Extract the (X, Y) coordinate from the center of the cell holding the provided text.  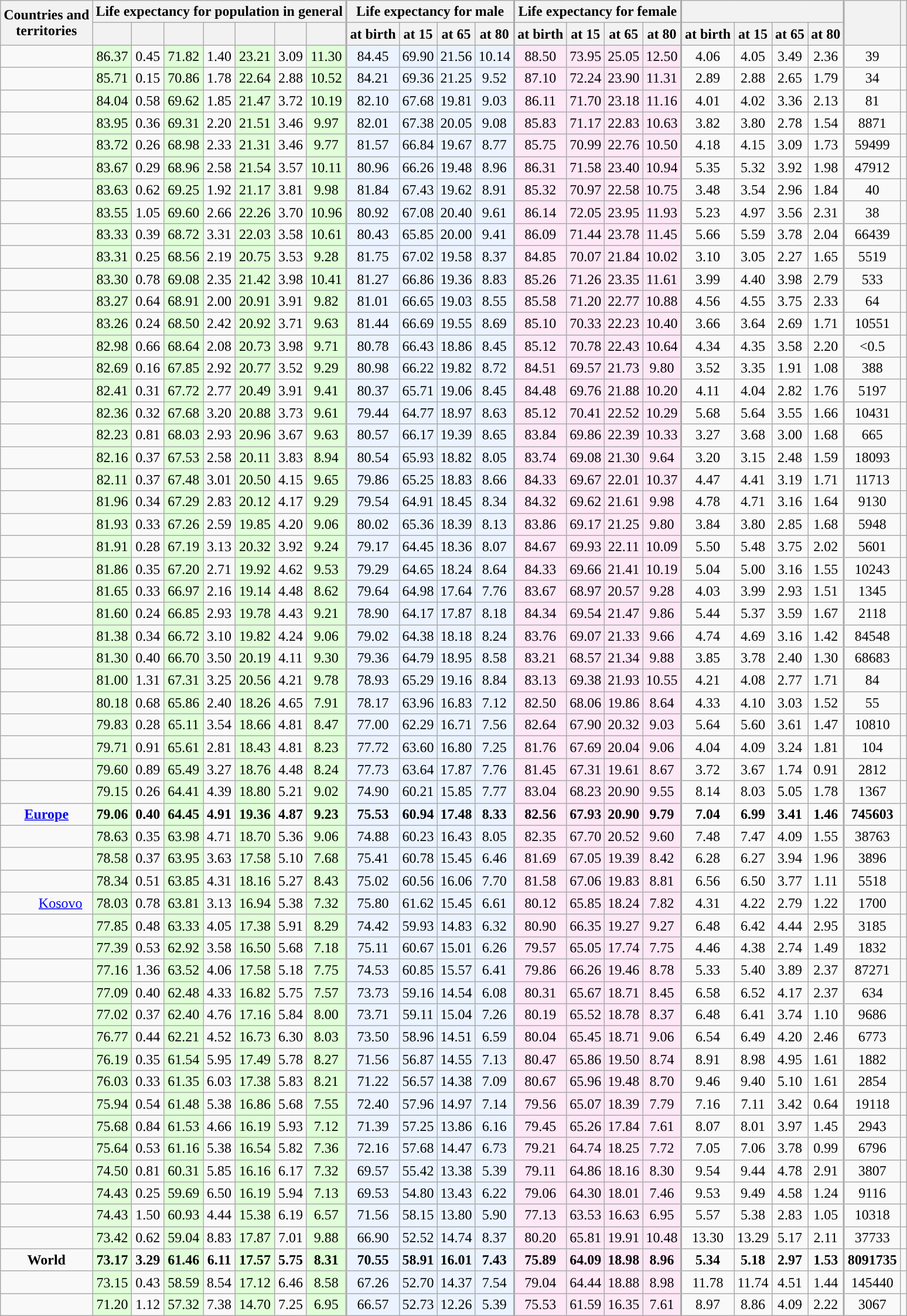
0.32 (148, 413)
10.55 (662, 681)
47912 (872, 168)
63.60 (418, 747)
66.72 (184, 635)
10.37 (662, 480)
1.81 (826, 747)
1.11 (826, 881)
4.34 (708, 346)
60.67 (418, 948)
81.93 (112, 524)
79.21 (540, 1148)
4.08 (753, 681)
22.64 (254, 78)
19.46 (623, 970)
69.60 (184, 212)
74.88 (373, 836)
81.96 (112, 502)
76.77 (112, 1037)
75.94 (112, 1104)
54.80 (418, 1193)
2.81 (219, 747)
70.99 (586, 145)
5.34 (708, 1260)
9686 (872, 1015)
5.40 (753, 970)
81.30 (112, 658)
4.95 (790, 1059)
82.36 (112, 413)
65.52 (586, 1015)
13.43 (456, 1193)
2.08 (219, 346)
82.16 (112, 457)
4.55 (753, 302)
4.74 (708, 635)
2.22 (826, 1304)
3.89 (790, 970)
8.78 (662, 970)
64.41 (184, 792)
3.77 (790, 881)
11.78 (708, 1282)
39 (872, 56)
81.69 (540, 859)
8.34 (495, 502)
20.77 (254, 368)
78.93 (373, 681)
76.03 (112, 1082)
77.09 (112, 993)
83.04 (540, 792)
9.65 (326, 480)
8.81 (662, 881)
9.40 (753, 1082)
4.46 (708, 948)
1.42 (826, 635)
533 (872, 279)
11.45 (662, 234)
9.24 (326, 546)
80.20 (540, 1238)
4.24 (291, 635)
64.79 (418, 658)
14.51 (456, 1037)
80.54 (373, 457)
8.01 (753, 1126)
68.56 (184, 257)
19.61 (623, 770)
9.21 (326, 613)
84.21 (373, 78)
21.42 (254, 279)
2.69 (790, 324)
56.87 (418, 1059)
6.26 (495, 948)
0.15 (148, 78)
20.56 (254, 681)
6.57 (326, 1215)
15.85 (456, 792)
5.66 (708, 234)
1.36 (148, 970)
2.36 (826, 56)
1.45 (826, 1126)
83.21 (540, 658)
8.74 (662, 1059)
67.43 (418, 190)
5.21 (291, 792)
1.30 (826, 658)
20.04 (623, 747)
84.51 (540, 368)
10.29 (662, 413)
665 (872, 435)
79.04 (540, 1282)
63.64 (418, 770)
16.83 (456, 703)
67.69 (586, 747)
Countries andterritories (47, 23)
3.57 (291, 168)
4.76 (219, 1015)
1.47 (826, 725)
18093 (872, 457)
74.42 (373, 925)
21.41 (623, 569)
34 (872, 78)
18.66 (254, 725)
17.16 (254, 1015)
80.12 (540, 903)
84.67 (540, 546)
0.45 (148, 56)
6.52 (753, 993)
3.61 (790, 725)
14.70 (254, 1304)
9.82 (326, 302)
8.86 (753, 1304)
82.23 (112, 435)
77.85 (112, 925)
67.72 (184, 391)
5.57 (708, 1215)
66.69 (418, 324)
69.17 (586, 524)
16.01 (456, 1260)
9.44 (753, 1171)
25.05 (623, 56)
14.38 (456, 1082)
68.72 (184, 234)
17.74 (623, 948)
17.48 (456, 814)
634 (872, 993)
4.03 (708, 591)
13.38 (456, 1171)
8.70 (662, 1082)
7.38 (219, 1304)
71.82 (184, 56)
84.32 (540, 502)
8.00 (326, 1015)
8.66 (495, 480)
69.31 (184, 123)
8.21 (326, 1082)
60.93 (184, 1215)
19.81 (456, 101)
82.98 (112, 346)
5601 (872, 546)
37733 (872, 1238)
2.13 (826, 101)
75.80 (373, 903)
21.61 (623, 502)
5.05 (790, 792)
6.42 (753, 925)
80.96 (373, 168)
86.14 (540, 212)
67.29 (184, 502)
82.56 (540, 814)
19.06 (456, 391)
52.73 (418, 1304)
22.39 (623, 435)
21.34 (623, 658)
67.05 (586, 859)
65.07 (586, 1104)
8871 (872, 123)
82.50 (540, 703)
3.48 (708, 190)
2.89 (708, 78)
18.98 (623, 1260)
69.76 (586, 391)
8.14 (708, 792)
2.04 (826, 234)
10.33 (662, 435)
86.37 (112, 56)
15.01 (456, 948)
38 (872, 212)
81.60 (112, 613)
3.64 (753, 324)
62.92 (184, 948)
8.65 (495, 435)
77.00 (373, 725)
81.57 (373, 145)
5.44 (708, 613)
1345 (872, 591)
60.78 (418, 859)
3.74 (790, 1015)
67.53 (184, 457)
3.97 (790, 1126)
79.11 (540, 1171)
23.18 (623, 101)
1.40 (219, 56)
8.55 (495, 302)
81.65 (112, 591)
6.59 (495, 1037)
9.02 (326, 792)
3.36 (790, 101)
1.85 (219, 101)
75.89 (540, 1260)
78.58 (112, 859)
19.62 (456, 190)
1.53 (826, 1260)
64.65 (418, 569)
3.29 (148, 1260)
79.45 (540, 1126)
1.91 (790, 368)
83.72 (112, 145)
65.29 (418, 681)
3185 (872, 925)
1.59 (826, 457)
6796 (872, 1148)
3.55 (790, 413)
3.70 (291, 212)
86.11 (540, 101)
388 (872, 368)
8.69 (495, 324)
81.38 (112, 635)
8.23 (326, 747)
6.28 (708, 859)
19.78 (254, 613)
6.16 (495, 1126)
7.55 (326, 1104)
18.82 (456, 457)
63.52 (184, 970)
2.92 (219, 368)
79.56 (540, 1104)
66.57 (373, 1304)
1.31 (148, 681)
3.19 (790, 480)
4.69 (753, 635)
64.74 (586, 1148)
68683 (872, 658)
4.91 (219, 814)
9.97 (326, 123)
3.31 (219, 234)
66.86 (418, 279)
61.54 (184, 1059)
1.52 (826, 703)
10.94 (662, 168)
16.50 (254, 948)
20.40 (456, 212)
3.82 (708, 123)
64.30 (586, 1193)
71.39 (373, 1126)
21.73 (623, 368)
66439 (872, 234)
19.86 (623, 703)
8.18 (495, 613)
22.03 (254, 234)
7.09 (495, 1082)
61.35 (184, 1082)
8.62 (326, 591)
15.57 (456, 970)
5.23 (708, 212)
1.84 (826, 190)
66.22 (418, 368)
57.25 (418, 1126)
79.71 (112, 747)
72.16 (373, 1148)
71.17 (586, 123)
0.43 (148, 1282)
16.86 (254, 1104)
4.52 (219, 1037)
0.68 (148, 703)
5.48 (753, 546)
6.32 (495, 925)
40 (872, 190)
18.18 (456, 635)
14.97 (456, 1104)
82.11 (112, 480)
23.90 (623, 78)
0.51 (148, 881)
84.48 (540, 391)
64.17 (418, 613)
65.25 (418, 480)
10318 (872, 1215)
10.02 (662, 257)
70.41 (586, 413)
5948 (872, 524)
13.86 (456, 1126)
20.91 (254, 302)
8.47 (326, 725)
2812 (872, 770)
57.68 (418, 1148)
65.05 (586, 948)
6.54 (708, 1037)
9.78 (326, 681)
81.76 (540, 747)
64.38 (418, 635)
13.80 (456, 1215)
64.77 (418, 413)
79.54 (373, 502)
4.87 (291, 814)
10431 (872, 413)
18.83 (456, 480)
6.58 (708, 993)
83.95 (112, 123)
16.16 (254, 1171)
18.78 (623, 1015)
9.64 (662, 457)
2.27 (790, 257)
69.90 (418, 56)
1.96 (826, 859)
10.41 (326, 279)
67.48 (184, 480)
5.83 (291, 1082)
2.35 (219, 279)
4.22 (753, 903)
10.63 (662, 123)
5.85 (219, 1171)
83.55 (112, 212)
10.09 (662, 546)
0.48 (148, 925)
60.85 (418, 970)
6.27 (753, 859)
0.99 (826, 1148)
63.53 (586, 1215)
65.67 (586, 993)
18.45 (456, 502)
22.83 (623, 123)
8.13 (495, 524)
81.27 (373, 279)
56.57 (418, 1082)
1.54 (826, 123)
10551 (872, 324)
82.41 (112, 391)
66.70 (184, 658)
1367 (872, 792)
7.16 (708, 1104)
1.44 (826, 1282)
17.64 (456, 591)
Kosovo (47, 903)
84 (872, 681)
23.35 (623, 279)
58.96 (418, 1037)
21.51 (254, 123)
3.53 (291, 257)
65.49 (184, 770)
Life expectancy for male (430, 12)
71.44 (586, 234)
8.29 (326, 925)
6.17 (291, 1171)
7.01 (291, 1238)
5.27 (291, 881)
2.11 (826, 1238)
69.67 (586, 480)
80.19 (540, 1015)
4.58 (790, 1193)
8.63 (495, 413)
84.04 (112, 101)
16.35 (623, 1304)
83.86 (540, 524)
8.31 (326, 1260)
2.78 (790, 123)
2.31 (826, 212)
1.08 (826, 368)
14.83 (456, 925)
3.56 (790, 212)
7.48 (708, 836)
69.36 (418, 78)
0.58 (148, 101)
71.70 (586, 101)
3.41 (790, 814)
5.90 (495, 1215)
77.72 (373, 747)
20.11 (254, 457)
5.37 (753, 613)
11.31 (662, 78)
4.65 (291, 703)
20.00 (456, 234)
1832 (872, 948)
67.20 (184, 569)
18.01 (623, 1193)
4.39 (219, 792)
62.48 (184, 993)
5.84 (291, 1015)
3.24 (790, 747)
1.74 (790, 770)
<0.5 (872, 346)
82.64 (540, 725)
8.97 (708, 1304)
23.78 (623, 234)
1.12 (148, 1304)
2.91 (826, 1171)
3807 (872, 1171)
15.04 (456, 1015)
14.54 (456, 993)
3.85 (708, 658)
19.55 (456, 324)
61.48 (184, 1104)
62.21 (184, 1037)
1.22 (826, 903)
72.24 (586, 78)
60.56 (418, 881)
78.63 (112, 836)
11713 (872, 480)
85.75 (540, 145)
5.35 (708, 168)
22.23 (623, 324)
3.73 (291, 413)
79.17 (373, 546)
66.43 (418, 346)
9.71 (326, 346)
80.02 (373, 524)
83.76 (540, 635)
75.02 (373, 881)
66.85 (184, 613)
8.67 (662, 770)
18.80 (254, 792)
77.39 (112, 948)
83.26 (112, 324)
74.50 (112, 1171)
1.76 (826, 391)
1.66 (826, 413)
4.40 (753, 279)
0.29 (148, 168)
65.26 (586, 1126)
65.11 (184, 725)
80.98 (373, 368)
14.47 (456, 1148)
9.27 (662, 925)
4.35 (753, 346)
0.36 (148, 123)
5.94 (291, 1193)
20.73 (254, 346)
66.35 (586, 925)
68.91 (184, 302)
World (47, 1260)
79.36 (373, 658)
2.02 (826, 546)
14.37 (456, 1282)
14.55 (456, 1059)
7.82 (662, 903)
7.56 (495, 725)
3.63 (219, 859)
72.05 (586, 212)
7.54 (495, 1282)
64 (872, 302)
10.75 (662, 190)
3.01 (219, 480)
5519 (872, 257)
21.17 (254, 190)
23.40 (623, 168)
81 (872, 101)
75.68 (112, 1126)
16.43 (456, 836)
7.68 (326, 859)
5.95 (219, 1059)
72.40 (373, 1104)
16.73 (254, 1037)
21.88 (623, 391)
19118 (872, 1104)
61.16 (184, 1148)
2.66 (219, 212)
59.69 (184, 1193)
81.00 (112, 681)
6.56 (708, 881)
9.08 (495, 123)
2.16 (219, 591)
22.26 (254, 212)
19.67 (456, 145)
57.32 (184, 1304)
57.96 (418, 1104)
69.25 (184, 190)
58.91 (418, 1260)
9.77 (326, 145)
13.29 (753, 1238)
23.21 (254, 56)
1.49 (826, 948)
5.82 (291, 1148)
0.84 (148, 1126)
10.11 (326, 168)
83.63 (112, 190)
10.50 (662, 145)
3.66 (708, 324)
18.26 (254, 703)
Life expectancy for population in general (219, 12)
7.70 (495, 881)
69.66 (586, 569)
1.67 (826, 613)
64.86 (586, 1171)
77.16 (112, 970)
1.65 (826, 257)
11.30 (326, 56)
9.23 (326, 814)
5.93 (291, 1126)
65.36 (418, 524)
14.74 (456, 1238)
18.95 (456, 658)
23.95 (623, 212)
73.73 (373, 993)
67.90 (586, 725)
8091735 (872, 1260)
66.65 (418, 302)
4.38 (753, 948)
69.93 (586, 546)
4.10 (753, 703)
8.72 (495, 368)
60.23 (418, 836)
81.45 (540, 770)
4.62 (291, 569)
68.03 (184, 435)
16.82 (254, 993)
82.35 (540, 836)
9.54 (708, 1171)
73.50 (373, 1037)
75.41 (373, 859)
20.50 (254, 480)
62.40 (184, 1015)
74.53 (373, 970)
64.09 (586, 1260)
1.73 (826, 145)
61.59 (586, 1304)
81.58 (540, 881)
10.88 (662, 302)
82.01 (373, 123)
80.92 (373, 212)
75.64 (112, 1148)
20.19 (254, 658)
1.46 (826, 814)
5518 (872, 881)
22.11 (623, 546)
20.75 (254, 257)
70.33 (586, 324)
8.30 (662, 1171)
9130 (872, 502)
3067 (872, 1304)
10.48 (662, 1238)
81.84 (373, 190)
6.49 (753, 1037)
7.06 (753, 1148)
73.71 (373, 1015)
0.16 (148, 368)
2118 (872, 613)
19.92 (254, 569)
9.46 (708, 1082)
79.64 (373, 591)
20.88 (254, 413)
6.73 (495, 1148)
2.96 (790, 190)
79.15 (112, 792)
3.49 (790, 56)
68.50 (184, 324)
2.82 (790, 391)
2.95 (826, 925)
1.10 (826, 1015)
4.51 (790, 1282)
7.57 (326, 993)
4.66 (219, 1126)
75.11 (373, 948)
5.50 (708, 546)
3.50 (219, 658)
5.32 (753, 168)
2.59 (219, 524)
65.96 (586, 1082)
63.33 (184, 925)
70.97 (586, 190)
20.57 (623, 591)
81.01 (373, 302)
2.48 (790, 457)
65.93 (418, 457)
63.96 (418, 703)
6.19 (291, 1215)
13.30 (708, 1238)
3.84 (708, 524)
7.43 (495, 1260)
80.67 (540, 1082)
4.02 (753, 101)
21.93 (623, 681)
65.71 (418, 391)
22.43 (623, 346)
9.60 (662, 836)
68.97 (586, 591)
59499 (872, 145)
4.41 (753, 480)
84.85 (540, 257)
87.10 (540, 78)
4.47 (708, 480)
1.98 (826, 168)
68.23 (586, 792)
80.90 (540, 925)
70.07 (586, 257)
22.76 (623, 145)
80.43 (373, 234)
745603 (872, 814)
55.42 (418, 1171)
67.38 (418, 123)
7.47 (753, 836)
7.18 (326, 948)
2.46 (826, 1037)
61.53 (184, 1126)
73.15 (112, 1282)
17.49 (254, 1059)
64.91 (418, 502)
19.03 (456, 302)
20.96 (254, 435)
67.85 (184, 368)
68.06 (586, 703)
4.01 (708, 101)
77.02 (112, 1015)
2.65 (790, 78)
21.84 (623, 257)
16.63 (623, 1215)
8.43 (326, 881)
3.59 (790, 613)
2943 (872, 1126)
1882 (872, 1059)
61.62 (418, 903)
1.79 (826, 78)
85.10 (540, 324)
5.60 (753, 725)
20.05 (456, 123)
19.27 (623, 925)
19.14 (254, 591)
85.58 (540, 302)
18.88 (623, 1282)
7.26 (495, 1015)
7.14 (495, 1104)
22.52 (623, 413)
76.19 (112, 1059)
11.74 (753, 1282)
79.83 (112, 725)
10.20 (662, 391)
3.05 (753, 257)
80.31 (540, 993)
52.52 (418, 1238)
9.49 (753, 1193)
80.04 (540, 1037)
68.57 (586, 658)
79.44 (373, 413)
1.24 (826, 1193)
0.54 (148, 1104)
84.34 (540, 613)
63.85 (184, 881)
9.52 (495, 78)
81.86 (112, 569)
11.61 (662, 279)
2.00 (219, 302)
19.91 (623, 1238)
52.70 (418, 1282)
12.50 (662, 56)
61.46 (184, 1260)
16.71 (456, 725)
1.64 (826, 502)
3.83 (291, 457)
2.97 (790, 1260)
5.36 (291, 836)
79.57 (540, 948)
5.78 (291, 1059)
5.33 (708, 970)
80.37 (373, 391)
88.50 (540, 56)
71.26 (586, 279)
65.45 (586, 1037)
7.05 (708, 1148)
64.98 (418, 591)
59.16 (418, 993)
9.30 (326, 658)
70.78 (586, 346)
10.14 (495, 56)
63.81 (184, 903)
15.38 (254, 1215)
21.30 (623, 457)
85.32 (540, 190)
69.07 (586, 635)
20.92 (254, 324)
8.77 (495, 145)
66.90 (373, 1238)
63.98 (184, 836)
2.71 (219, 569)
79.02 (373, 635)
6.22 (495, 1193)
20.49 (254, 391)
18.86 (456, 346)
5.17 (790, 1238)
8.94 (326, 457)
81.91 (112, 546)
19.50 (623, 1059)
Life expectancy for female (598, 12)
10243 (872, 569)
10.96 (326, 212)
68.96 (184, 168)
67.70 (586, 836)
Europe (47, 814)
78.17 (373, 703)
16.94 (254, 903)
22.77 (623, 302)
4.56 (708, 302)
3.35 (753, 368)
10.61 (326, 234)
71.22 (373, 1082)
66.97 (184, 591)
7.46 (662, 1193)
82.69 (112, 368)
0.44 (148, 1037)
3.71 (291, 324)
17.57 (254, 1260)
5.00 (753, 569)
19.16 (456, 681)
67.08 (418, 212)
3.25 (219, 681)
7.79 (662, 1104)
6.30 (291, 1037)
3.15 (753, 457)
2854 (872, 1082)
81.44 (373, 324)
1700 (872, 903)
87271 (872, 970)
71.58 (586, 168)
7.04 (708, 814)
67.93 (586, 814)
6.61 (495, 903)
60.94 (418, 814)
69.54 (586, 613)
83.13 (540, 681)
16.80 (456, 747)
73.42 (112, 1238)
21.33 (623, 635)
81.75 (373, 257)
8.42 (662, 859)
60.21 (418, 792)
8.33 (495, 814)
3.68 (753, 435)
9.55 (662, 792)
19.85 (254, 524)
22.58 (623, 190)
18.43 (254, 747)
1.51 (826, 591)
9.86 (662, 613)
2.42 (219, 324)
83.27 (112, 302)
5.91 (291, 925)
85.83 (540, 123)
10810 (872, 725)
68.98 (184, 145)
85.26 (540, 279)
70.86 (184, 78)
18.76 (254, 770)
4.18 (708, 145)
59.04 (184, 1238)
78.90 (373, 613)
59.11 (418, 1015)
0.66 (148, 346)
77.73 (373, 770)
7.72 (662, 1148)
83.31 (112, 257)
10.52 (326, 78)
67.02 (418, 257)
3.81 (291, 190)
69.38 (586, 681)
6.08 (495, 993)
79.29 (373, 569)
104 (872, 747)
5197 (872, 391)
9.66 (662, 635)
9116 (872, 1193)
21.56 (456, 56)
60.31 (184, 1171)
2.74 (790, 948)
0.31 (148, 391)
73.17 (112, 1260)
6773 (872, 1037)
79.60 (112, 770)
69.53 (373, 1193)
7.36 (326, 1148)
80.18 (112, 703)
69.86 (586, 435)
84.45 (373, 56)
8.27 (326, 1059)
19.58 (456, 257)
78.34 (112, 881)
38763 (872, 836)
80.57 (373, 435)
80.47 (540, 1059)
8.84 (495, 681)
11.16 (662, 101)
11.93 (662, 212)
86.31 (540, 168)
17.84 (623, 1126)
6.11 (219, 1260)
58.15 (418, 1215)
68.64 (184, 346)
18.70 (254, 836)
18.36 (456, 546)
64.44 (586, 1282)
84548 (872, 635)
73.95 (586, 56)
6.03 (219, 1082)
67.06 (586, 881)
83.33 (112, 234)
65.61 (184, 747)
62.29 (418, 725)
16.06 (456, 881)
16.54 (254, 1148)
1.92 (219, 190)
18.97 (456, 413)
66.17 (418, 435)
1.50 (148, 1215)
82.10 (373, 101)
5.04 (708, 569)
17.12 (254, 1282)
12.26 (456, 1304)
59.93 (418, 925)
21.54 (254, 168)
4.97 (753, 212)
78.03 (112, 903)
77.13 (540, 1215)
63.95 (184, 859)
74.90 (373, 792)
20.12 (254, 502)
9.79 (662, 814)
7.11 (753, 1104)
20.52 (623, 836)
10.40 (662, 324)
3.03 (790, 703)
86.09 (540, 234)
83.74 (540, 457)
67.19 (184, 546)
80.78 (373, 346)
3.00 (790, 435)
10.64 (662, 346)
70.55 (373, 1260)
55 (872, 703)
7.77 (495, 792)
2.19 (219, 257)
3.42 (790, 1104)
66.84 (418, 145)
21.31 (254, 145)
0.89 (148, 770)
58.59 (184, 1282)
19.83 (623, 881)
3.94 (790, 859)
83.30 (112, 279)
0.39 (148, 234)
4.43 (291, 613)
8.54 (219, 1282)
85.71 (112, 78)
83.84 (540, 435)
18.25 (623, 1148)
22.01 (623, 480)
145440 (872, 1282)
5.59 (753, 234)
2.85 (790, 524)
65.81 (586, 1238)
6.99 (753, 814)
3896 (872, 859)
7.91 (326, 703)
